Locate the cell with the specified text and output its (x, y) center coordinate. 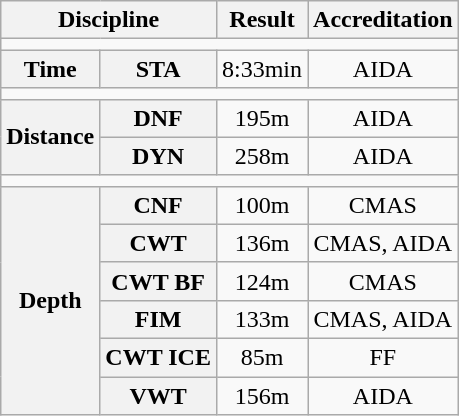
85m (262, 357)
DNF (158, 118)
156m (262, 395)
VWT (158, 395)
CWT BF (158, 281)
Time (50, 69)
DYN (158, 156)
100m (262, 205)
195m (262, 118)
8:33min (262, 69)
Accreditation (384, 20)
136m (262, 243)
133m (262, 319)
Result (262, 20)
CWT (158, 243)
124m (262, 281)
Discipline (109, 20)
258m (262, 156)
Depth (50, 300)
CNF (158, 205)
Distance (50, 137)
STA (158, 69)
CWT ICE (158, 357)
FF (384, 357)
FIM (158, 319)
